Return the (x, y) coordinate for the center point of the cell that contains the specified text.  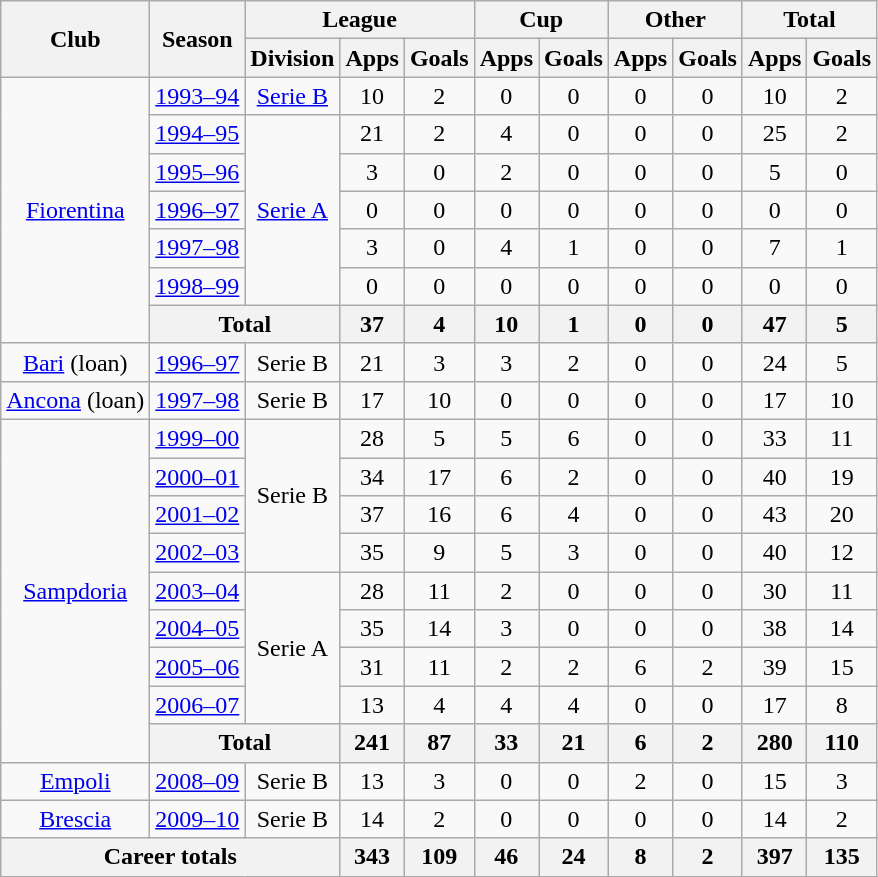
241 (372, 743)
Career totals (170, 857)
Other (675, 20)
34 (372, 477)
Bari (loan) (76, 362)
2000–01 (198, 477)
2005–06 (198, 667)
397 (774, 857)
Club (76, 39)
League (360, 20)
43 (774, 515)
19 (842, 477)
1998–99 (198, 286)
16 (439, 515)
12 (842, 553)
47 (774, 324)
25 (774, 134)
2001–02 (198, 515)
7 (774, 248)
46 (506, 857)
280 (774, 743)
Season (198, 39)
20 (842, 515)
109 (439, 857)
Fiorentina (76, 210)
Division (292, 58)
9 (439, 553)
2004–05 (198, 629)
2002–03 (198, 553)
1993–94 (198, 96)
343 (372, 857)
2003–04 (198, 591)
1999–00 (198, 438)
135 (842, 857)
38 (774, 629)
Sampdoria (76, 590)
30 (774, 591)
Empoli (76, 781)
110 (842, 743)
Cup (541, 20)
2009–10 (198, 819)
87 (439, 743)
2006–07 (198, 705)
2008–09 (198, 781)
Ancona (loan) (76, 400)
39 (774, 667)
31 (372, 667)
Brescia (76, 819)
1994–95 (198, 134)
1995–96 (198, 172)
